Detect which cell encompasses the target text, then output its [x, y] center coordinate. 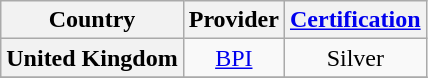
Silver [355, 58]
BPI [234, 58]
United Kingdom [92, 58]
Certification [355, 20]
Provider [234, 20]
Country [92, 20]
